Identify which cell holds the provided text, then report its [X, Y] central coordinate. 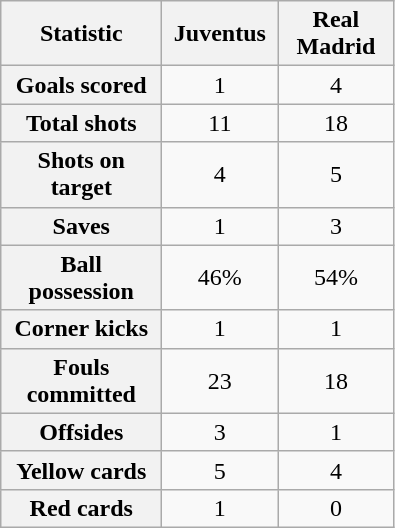
Juventus [220, 34]
54% [336, 278]
23 [220, 380]
11 [220, 123]
Corner kicks [82, 329]
Yellow cards [82, 470]
Ball possession [82, 278]
Goals scored [82, 85]
Real Madrid [336, 34]
Fouls committed [82, 380]
46% [220, 278]
Offsides [82, 432]
Total shots [82, 123]
Shots on target [82, 174]
0 [336, 508]
Red cards [82, 508]
Saves [82, 226]
Statistic [82, 34]
